Capture the cell that displays the provided text and extract its [X, Y] central coordinate. 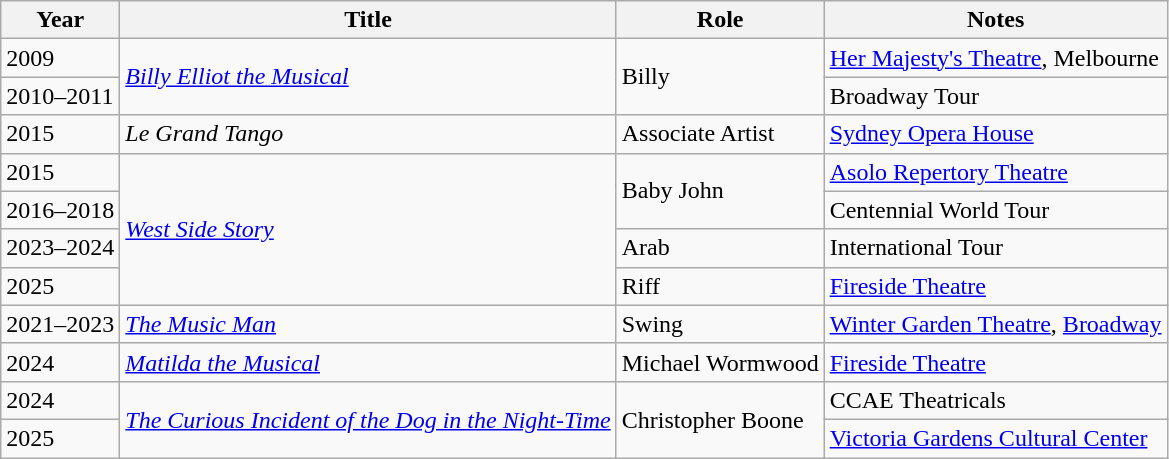
Billy Elliot the Musical [368, 77]
Victoria Gardens Cultural Center [996, 438]
Year [60, 20]
The Music Man [368, 324]
The Curious Incident of the Dog in the Night-Time [368, 419]
Role [720, 20]
2023–2024 [60, 248]
2016–2018 [60, 210]
International Tour [996, 248]
Arab [720, 248]
Billy [720, 77]
2021–2023 [60, 324]
Christopher Boone [720, 419]
Title [368, 20]
Notes [996, 20]
2009 [60, 58]
CCAE Theatricals [996, 400]
Centennial World Tour [996, 210]
Broadway Tour [996, 96]
Matilda the Musical [368, 362]
Sydney Opera House [996, 134]
Michael Wormwood [720, 362]
2010–2011 [60, 96]
Baby John [720, 191]
West Side Story [368, 229]
Riff [720, 286]
Associate Artist [720, 134]
Le Grand Tango [368, 134]
Swing [720, 324]
Winter Garden Theatre, Broadway [996, 324]
Asolo Repertory Theatre [996, 172]
Her Majesty's Theatre, Melbourne [996, 58]
